Extract the (X, Y) coordinate from the center of the cell holding the provided text.  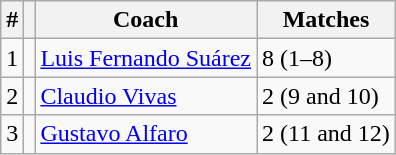
Coach (146, 20)
Matches (326, 20)
2 (11 and 12) (326, 134)
Claudio Vivas (146, 96)
1 (12, 58)
8 (1–8) (326, 58)
Luis Fernando Suárez (146, 58)
Gustavo Alfaro (146, 134)
3 (12, 134)
# (12, 20)
2 (12, 96)
2 (9 and 10) (326, 96)
